For the text-containing cell, return its midpoint in (x, y) coordinate format. 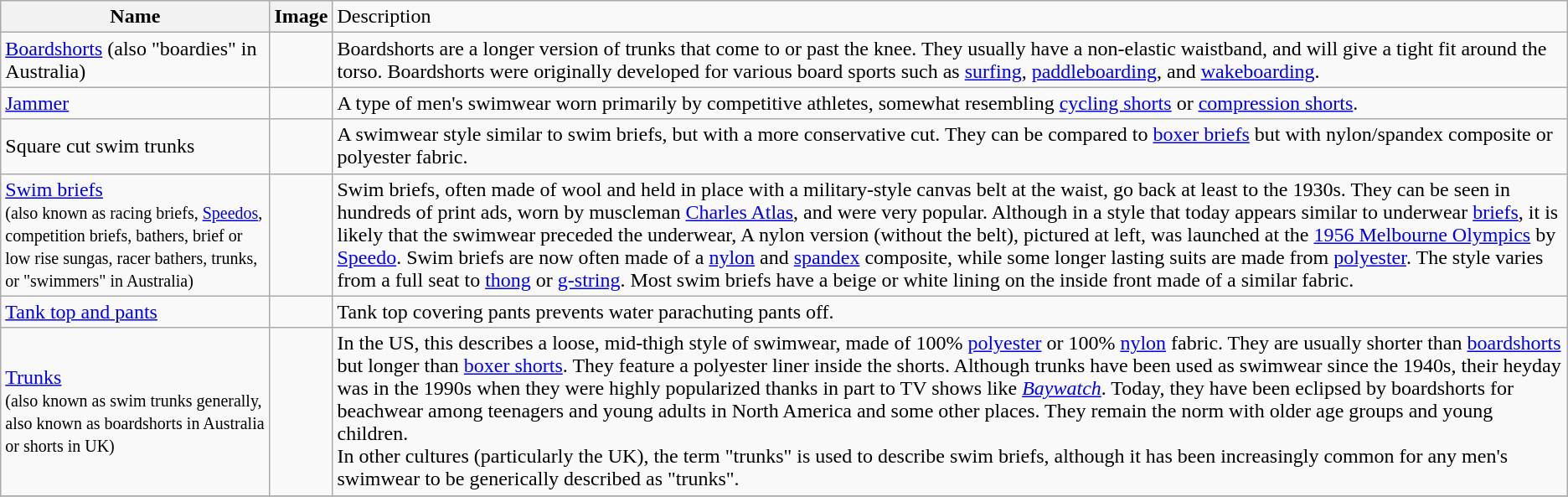
Tank top and pants (136, 312)
Image (302, 17)
Boardshorts (also "boardies" in Australia) (136, 60)
Square cut swim trunks (136, 146)
Name (136, 17)
Tank top covering pants prevents water parachuting pants off. (950, 312)
Trunks(also known as swim trunks generally, also known as boardshorts in Australia or shorts in UK) (136, 412)
Description (950, 17)
A type of men's swimwear worn primarily by competitive athletes, somewhat resembling cycling shorts or compression shorts. (950, 103)
Jammer (136, 103)
